Scan for the cell matching the given text and deliver its (x, y) coordinate at center. 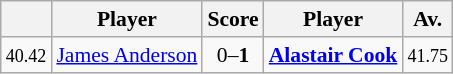
0–1 (232, 55)
James Anderson (126, 55)
Av. (428, 19)
40.42 (26, 55)
Alastair Cook (334, 55)
Score (232, 19)
41.75 (428, 55)
